Identify which cell holds the provided text, then report its (X, Y) central coordinate. 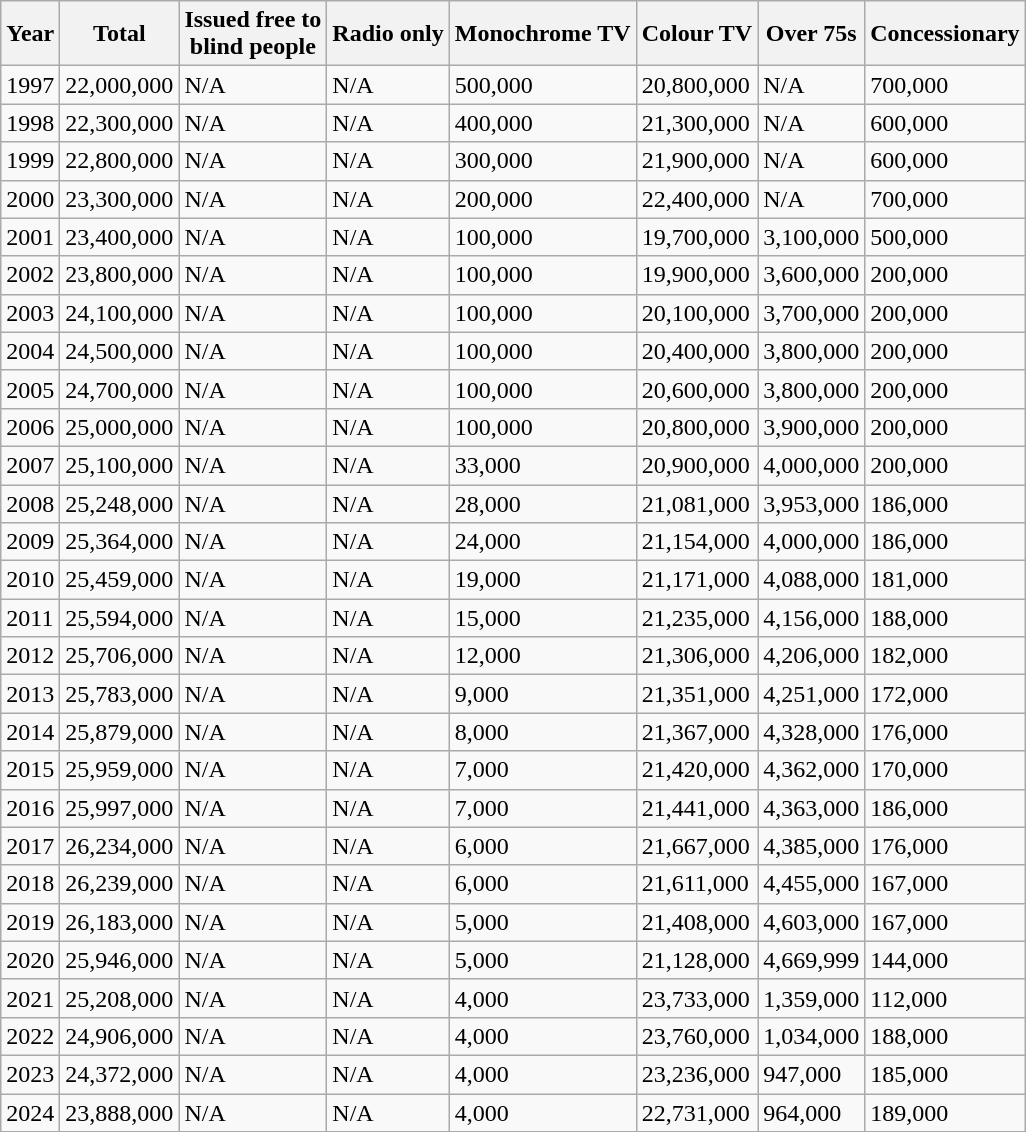
21,235,000 (697, 618)
2009 (30, 542)
2022 (30, 1036)
1997 (30, 85)
21,367,000 (697, 732)
12,000 (542, 656)
1,359,000 (812, 998)
25,706,000 (120, 656)
21,420,000 (697, 770)
22,400,000 (697, 199)
25,594,000 (120, 618)
Concessionary (945, 34)
3,953,000 (812, 503)
21,154,000 (697, 542)
2020 (30, 960)
21,300,000 (697, 123)
964,000 (812, 1113)
26,239,000 (120, 884)
1998 (30, 123)
300,000 (542, 161)
25,364,000 (120, 542)
3,100,000 (812, 237)
24,000 (542, 542)
25,248,000 (120, 503)
4,362,000 (812, 770)
400,000 (542, 123)
2006 (30, 427)
23,400,000 (120, 237)
172,000 (945, 694)
185,000 (945, 1074)
2008 (30, 503)
Issued free toblind people (253, 34)
Colour TV (697, 34)
24,500,000 (120, 351)
25,959,000 (120, 770)
947,000 (812, 1074)
25,879,000 (120, 732)
2011 (30, 618)
2018 (30, 884)
20,900,000 (697, 465)
22,300,000 (120, 123)
23,800,000 (120, 275)
22,000,000 (120, 85)
23,888,000 (120, 1113)
25,208,000 (120, 998)
23,760,000 (697, 1036)
15,000 (542, 618)
3,700,000 (812, 313)
4,669,999 (812, 960)
2016 (30, 808)
23,733,000 (697, 998)
20,400,000 (697, 351)
25,997,000 (120, 808)
9,000 (542, 694)
2019 (30, 922)
24,700,000 (120, 389)
2010 (30, 580)
23,236,000 (697, 1074)
26,183,000 (120, 922)
4,363,000 (812, 808)
21,171,000 (697, 580)
24,906,000 (120, 1036)
8,000 (542, 732)
22,800,000 (120, 161)
Year (30, 34)
3,900,000 (812, 427)
4,455,000 (812, 884)
20,600,000 (697, 389)
25,459,000 (120, 580)
4,251,000 (812, 694)
21,351,000 (697, 694)
3,600,000 (812, 275)
4,328,000 (812, 732)
4,385,000 (812, 846)
2012 (30, 656)
4,088,000 (812, 580)
20,100,000 (697, 313)
21,306,000 (697, 656)
33,000 (542, 465)
1,034,000 (812, 1036)
2001 (30, 237)
25,783,000 (120, 694)
Monochrome TV (542, 34)
21,611,000 (697, 884)
2003 (30, 313)
21,408,000 (697, 922)
25,946,000 (120, 960)
23,300,000 (120, 199)
2013 (30, 694)
182,000 (945, 656)
21,081,000 (697, 503)
2015 (30, 770)
Radio only (388, 34)
21,128,000 (697, 960)
2000 (30, 199)
4,603,000 (812, 922)
24,100,000 (120, 313)
181,000 (945, 580)
2005 (30, 389)
21,667,000 (697, 846)
19,000 (542, 580)
2007 (30, 465)
Over 75s (812, 34)
112,000 (945, 998)
19,900,000 (697, 275)
1999 (30, 161)
19,700,000 (697, 237)
2017 (30, 846)
24,372,000 (120, 1074)
21,900,000 (697, 161)
2024 (30, 1113)
4,156,000 (812, 618)
25,100,000 (120, 465)
170,000 (945, 770)
2014 (30, 732)
2004 (30, 351)
Total (120, 34)
2021 (30, 998)
189,000 (945, 1113)
28,000 (542, 503)
22,731,000 (697, 1113)
25,000,000 (120, 427)
4,206,000 (812, 656)
26,234,000 (120, 846)
2023 (30, 1074)
21,441,000 (697, 808)
2002 (30, 275)
144,000 (945, 960)
